Locate the cell with the specified text and output its [x, y] center coordinate. 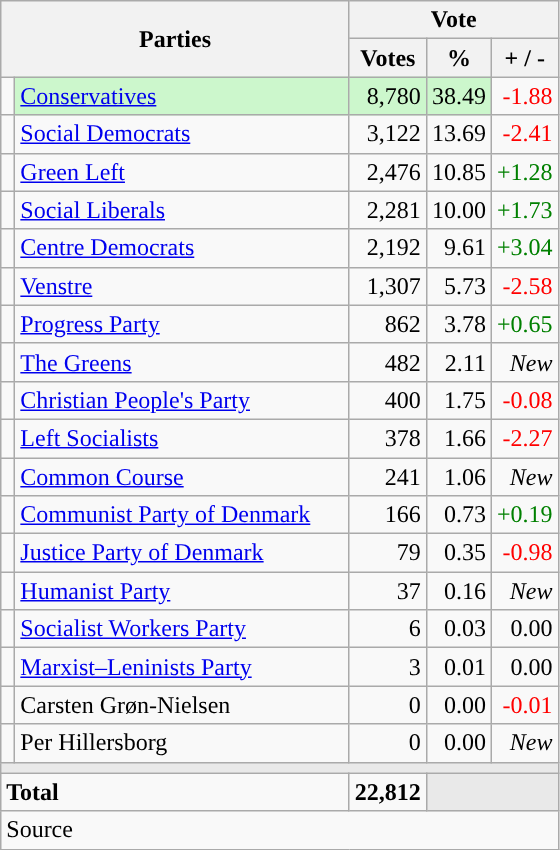
+ / - [524, 58]
1.06 [458, 477]
Votes [388, 58]
1.66 [458, 438]
The Greens [182, 362]
% [458, 58]
3 [388, 667]
862 [388, 324]
6 [388, 629]
0.16 [458, 591]
Conservatives [182, 96]
1,307 [388, 286]
3,122 [388, 134]
0.01 [458, 667]
Communist Party of Denmark [182, 515]
378 [388, 438]
Social Liberals [182, 210]
9.61 [458, 248]
400 [388, 400]
2,476 [388, 172]
13.69 [458, 134]
-1.88 [524, 96]
2.11 [458, 362]
22,812 [388, 792]
Parties [176, 39]
+0.19 [524, 515]
Christian People's Party [182, 400]
Green Left [182, 172]
2,192 [388, 248]
Marxist–Leninists Party [182, 667]
-2.27 [524, 438]
Vote [454, 20]
482 [388, 362]
Left Socialists [182, 438]
-2.41 [524, 134]
Carsten Grøn-Nielsen [182, 705]
79 [388, 553]
38.49 [458, 96]
Humanist Party [182, 591]
37 [388, 591]
0.35 [458, 553]
Social Democrats [182, 134]
-0.01 [524, 705]
+1.28 [524, 172]
Source [280, 830]
-2.58 [524, 286]
Progress Party [182, 324]
+0.65 [524, 324]
-0.08 [524, 400]
8,780 [388, 96]
Justice Party of Denmark [182, 553]
Venstre [182, 286]
241 [388, 477]
+3.04 [524, 248]
5.73 [458, 286]
Socialist Workers Party [182, 629]
166 [388, 515]
-0.98 [524, 553]
3.78 [458, 324]
Common Course [182, 477]
0.03 [458, 629]
10.00 [458, 210]
Centre Democrats [182, 248]
Per Hillersborg [182, 743]
1.75 [458, 400]
2,281 [388, 210]
10.85 [458, 172]
Total [176, 792]
0.73 [458, 515]
+1.73 [524, 210]
